Provide the (X, Y) coordinate of the cell's center where the given text is located.  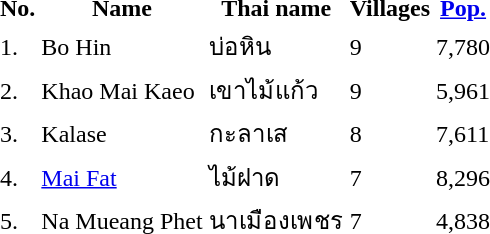
Bo Hin (122, 46)
8 (390, 134)
7 (390, 177)
บ่อหิน (276, 46)
Kalase (122, 134)
ไม้ฝาด (276, 177)
กะลาเส (276, 134)
เขาไม้แก้ว (276, 90)
Khao Mai Kaeo (122, 90)
Mai Fat (122, 177)
